Locate the cell with the specified text and output its (X, Y) center coordinate. 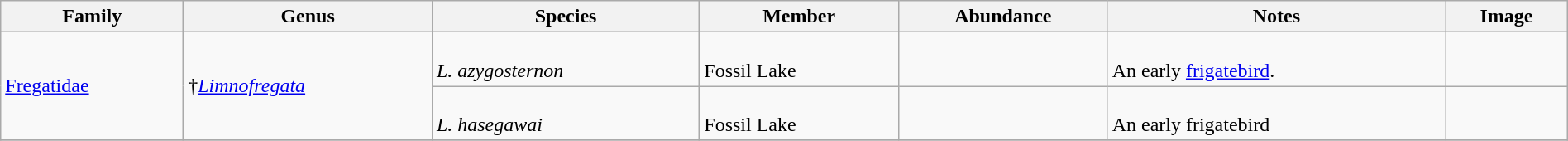
L. azygosternon (566, 60)
An early frigatebird (1276, 113)
Abundance (1004, 17)
An early frigatebird. (1276, 60)
Notes (1276, 17)
Fregatidae (93, 86)
†Limnofregata (308, 86)
Image (1507, 17)
Family (93, 17)
Species (566, 17)
L. hasegawai (566, 113)
Member (799, 17)
Genus (308, 17)
